Identify which cell holds the provided text, then report its [X, Y] central coordinate. 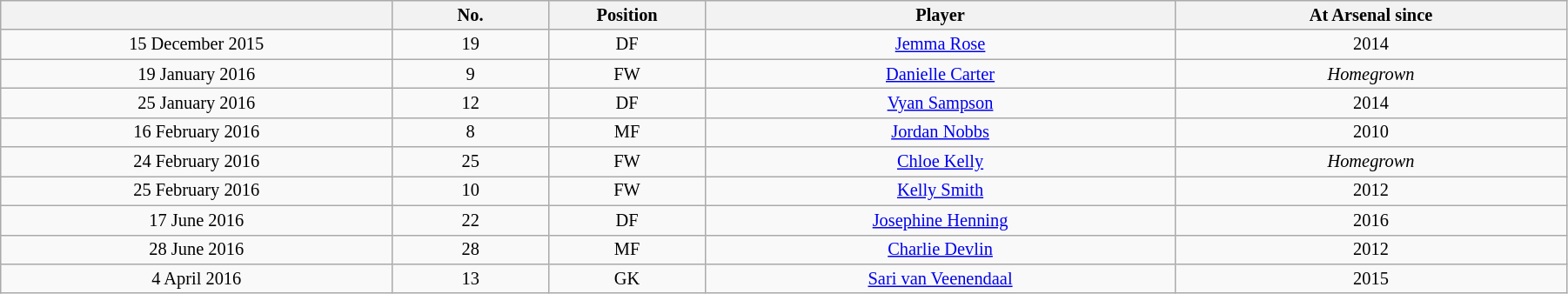
2010 [1371, 132]
16 February 2016 [197, 132]
Position [627, 15]
2016 [1371, 220]
19 [471, 44]
At Arsenal since [1371, 15]
10 [471, 190]
17 June 2016 [197, 220]
28 June 2016 [197, 250]
Jordan Nobbs [941, 132]
8 [471, 132]
22 [471, 220]
4 April 2016 [197, 278]
Charlie Devlin [941, 250]
2015 [1371, 278]
24 February 2016 [197, 162]
No. [471, 15]
Sari van Veenendaal [941, 278]
25 [471, 162]
Josephine Henning [941, 220]
Jemma Rose [941, 44]
9 [471, 74]
Danielle Carter [941, 74]
25 January 2016 [197, 103]
Kelly Smith [941, 190]
25 February 2016 [197, 190]
19 January 2016 [197, 74]
28 [471, 250]
GK [627, 278]
12 [471, 103]
Vyan Sampson [941, 103]
15 December 2015 [197, 44]
Player [941, 15]
13 [471, 278]
Chloe Kelly [941, 162]
